Provide the (X, Y) coordinate of the cell's center where the given text is located.  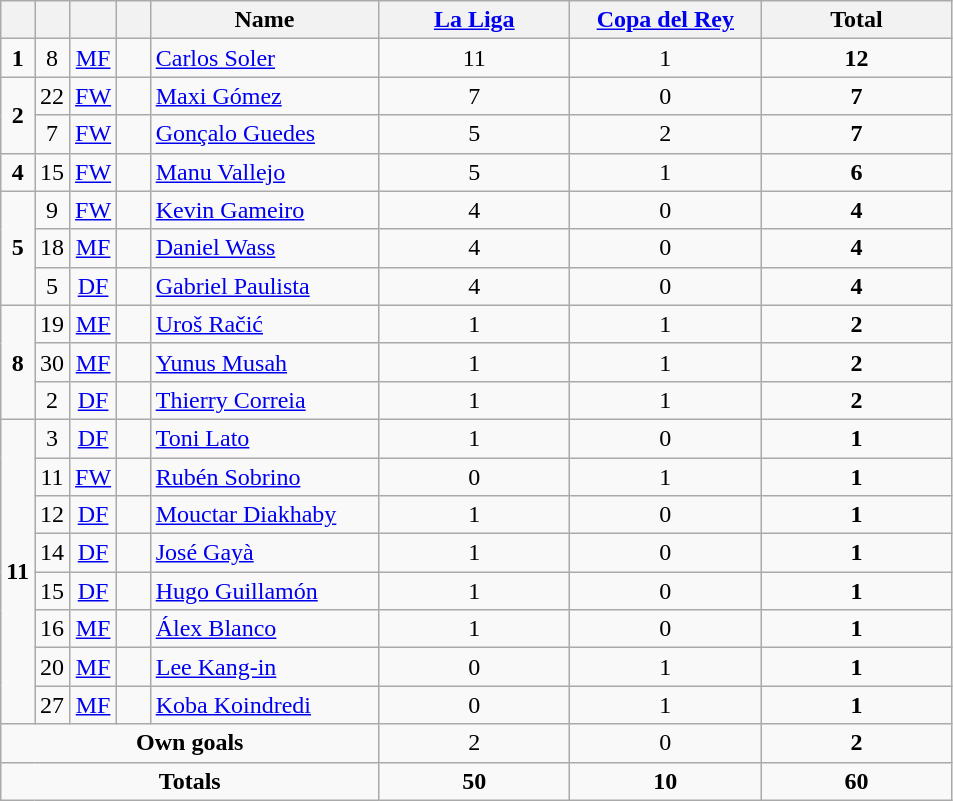
50 (474, 781)
20 (52, 667)
10 (666, 781)
Toni Lato (264, 438)
Total (856, 20)
14 (52, 553)
La Liga (474, 20)
Hugo Guillamón (264, 591)
Daniel Wass (264, 248)
Álex Blanco (264, 629)
9 (52, 210)
18 (52, 248)
Name (264, 20)
6 (856, 172)
Carlos Soler (264, 58)
Gonçalo Guedes (264, 134)
30 (52, 362)
Totals (190, 781)
3 (52, 438)
19 (52, 324)
22 (52, 96)
Copa del Rey (666, 20)
Kevin Gameiro (264, 210)
60 (856, 781)
Manu Vallejo (264, 172)
Yunus Musah (264, 362)
27 (52, 705)
Mouctar Diakhaby (264, 515)
Maxi Gómez (264, 96)
Thierry Correia (264, 400)
Gabriel Paulista (264, 286)
José Gayà (264, 553)
Koba Koindredi (264, 705)
Lee Kang-in (264, 667)
Uroš Račić (264, 324)
Rubén Sobrino (264, 477)
16 (52, 629)
Own goals (190, 743)
